Find where the given text appears and provide that cell's center as [x, y] coordinate. 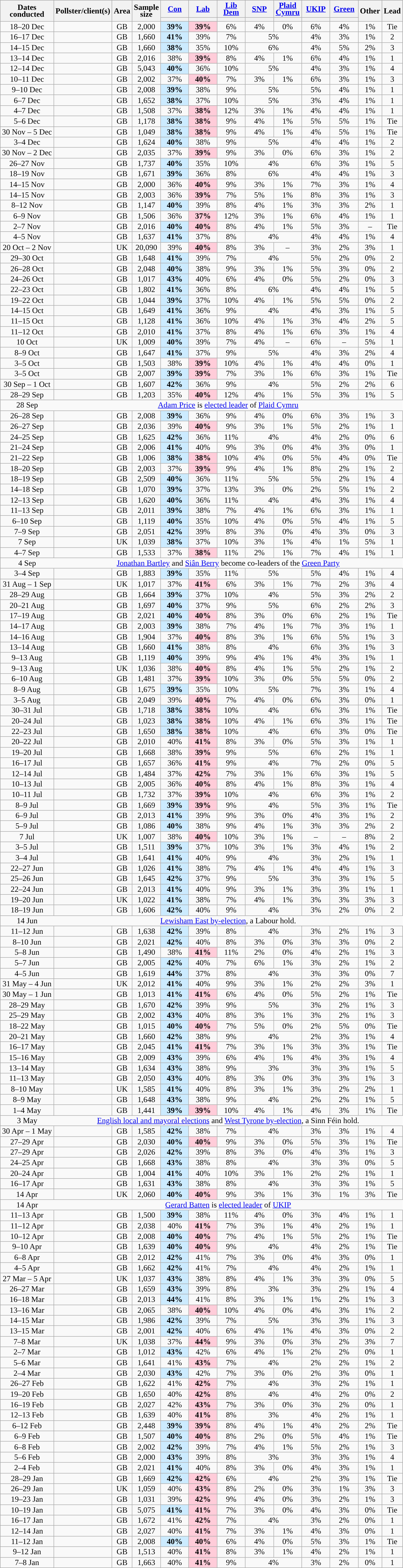
28–29 May [27, 1005]
19–23 Jan [27, 1499]
Other [370, 11]
20–21 May [27, 1036]
11–12 Jun [27, 931]
1,023 [146, 721]
7–8 Mar [27, 1342]
2–7 Mar [27, 1352]
4–5 Apr [27, 1268]
1,904 [146, 637]
1,624 [146, 142]
4–5 Nov [27, 237]
2,009 [146, 1057]
1,631 [146, 1184]
8–10 Jun [27, 942]
25–26 Jun [27, 879]
3–4 Sep [27, 574]
1,606 [146, 910]
Lab [203, 9]
1,737 [146, 163]
1,484 [146, 773]
1,147 [146, 205]
Lead [392, 11]
14–16 Aug [27, 637]
1,049 [146, 132]
22–24 Jun [27, 889]
1,086 [146, 826]
1,500 [146, 1215]
24–25 Apr [27, 1163]
4–7 Dec [27, 111]
2,049 [146, 700]
6–10 Sep [27, 521]
16–17 May [27, 1047]
18–19 Jun [27, 910]
19–20 Jun [27, 900]
1,015 [146, 1026]
1–4 May [27, 1110]
1,637 [146, 237]
14–17 Aug [27, 626]
1,012 [146, 1352]
20–21 Aug [27, 605]
16–17 Apr [27, 1184]
4–5 Jun [27, 973]
30 Sep – 1 Oct [27, 384]
3–4 Jul [27, 858]
1,662 [146, 1268]
14–18 Sep [27, 490]
18–20 Dec [27, 27]
1,006 [146, 458]
4–7 Sep [27, 553]
English local and mayoral elections and West Tyrone by-election, a Sinn Féin hold. [228, 1120]
1,649 [146, 311]
22–23 Jul [27, 731]
30–31 Jul [27, 710]
1,039 [146, 542]
1,675 [146, 689]
31 Aug – 1 Sep [27, 584]
1,508 [146, 111]
1,203 [146, 395]
1,670 [146, 1005]
27 Mar – 5 Apr [27, 1278]
20,090 [146, 247]
1,652 [146, 100]
Gerard Batten is elected leader of UKIP [228, 1205]
11–15 Oct [27, 321]
2,035 [146, 153]
26–27 Mar [27, 1289]
30 Apr – 1 May [27, 1131]
1,004 [146, 1173]
1,128 [146, 321]
2–7 Nov [27, 226]
30 May – 1 Jun [27, 994]
12–13 Feb [27, 1415]
13% [231, 490]
10–13 Jul [27, 784]
12–14 Jan [27, 1531]
1,022 [146, 900]
10–12 Apr [27, 1236]
Green [344, 9]
5,075 [146, 1510]
Area [122, 11]
1,645 [146, 879]
3–4 Dec [27, 142]
1,503 [146, 363]
22–23 Oct [27, 289]
1,634 [146, 1068]
5–7 Jun [27, 963]
Pollster/client(s) [83, 11]
16–17 Jan [27, 1520]
17–19 Aug [27, 616]
26–28 Oct [27, 268]
12–14 Dec [27, 69]
6–9 Feb [27, 1436]
3–5 Aug [27, 700]
13–16 Mar [27, 1310]
1,513 [146, 1552]
1,009 [146, 342]
1,038 [146, 1342]
2,050 [146, 1078]
1,671 [146, 174]
8–9 Jul [27, 805]
16–17 Jul [27, 763]
11–13 May [27, 1078]
3 May [27, 1120]
1,638 [146, 931]
29–30 Oct [27, 258]
Adam Price is elected leader of Plaid Cymru [228, 405]
1,619 [146, 973]
14 Jun [27, 921]
Con [175, 9]
Lib Dem [231, 9]
16–19 Feb [27, 1405]
2,036 [146, 426]
13–14 May [27, 1068]
11–12 Jan [27, 1541]
1,037 [146, 1278]
21–22 Sep [27, 458]
28 Sep [27, 405]
1,441 [146, 1110]
31 May – 4 Jun [27, 984]
5–6 Dec [27, 121]
2,448 [146, 1426]
2,048 [146, 268]
11–12 Apr [27, 1226]
12–14 Jul [27, 773]
UKIP [316, 9]
1,672 [146, 1520]
1,533 [146, 553]
1,178 [146, 121]
6–12 Feb [27, 1426]
9–12 Jan [27, 1552]
8–9 May [27, 1099]
1,986 [146, 1321]
19–22 Oct [27, 300]
2,038 [146, 1226]
1,802 [146, 289]
30 Nov – 2 Dec [27, 153]
1,490 [146, 952]
1,622 [146, 1384]
1,036 [146, 668]
5–6 Feb [27, 1457]
1,607 [146, 384]
SNP [259, 9]
28–29 Sep [27, 395]
26–27 Nov [27, 163]
24–26 Oct [27, 279]
1,070 [146, 490]
4 Sep [27, 563]
2–4 Feb [27, 1468]
2,007 [146, 374]
2,045 [146, 1047]
1,007 [146, 837]
21–24 Sep [27, 447]
Datesconducted [27, 11]
2,011 [146, 511]
20–24 Jul [27, 721]
26–28 Sep [27, 416]
1,026 [146, 868]
12–13 Sep [27, 500]
18–22 May [27, 1026]
10–19 Jan [27, 1510]
2–4 Mar [27, 1373]
7–9 Sep [27, 532]
5,043 [146, 69]
Plaid Cymru [288, 9]
2,051 [146, 532]
14–15 Mar [27, 1321]
2,065 [146, 1310]
16–17 Dec [27, 37]
26–27 Sep [27, 426]
19–20 Feb [27, 1394]
3–5 Jul [27, 847]
30 Nov – 5 Dec [27, 132]
1,506 [146, 216]
1,659 [146, 1289]
1,031 [146, 1499]
1,507 [146, 1436]
6–8 Feb [27, 1447]
18–20 Sep [27, 469]
5–8 Jun [27, 952]
11–12 Oct [27, 332]
6–7 Dec [27, 100]
1,481 [146, 679]
10 Oct [27, 342]
1,511 [146, 847]
19–20 Jul [27, 752]
26–27 Feb [27, 1384]
Lewisham East by-election, a Labour hold. [228, 921]
14–15 Oct [27, 311]
5–9 Jul [27, 826]
14–15 Dec [27, 48]
1,732 [146, 794]
1,697 [146, 605]
1,044 [146, 300]
2,026 [146, 1152]
1,664 [146, 595]
6–9 Nov [27, 216]
13–14 Aug [27, 647]
20–22 Jul [27, 742]
1,013 [146, 994]
7 Sep [27, 542]
1,620 [146, 500]
20 Oct – 2 Nov [27, 247]
7 Jul [27, 837]
6–8 Apr [27, 1257]
11–13 Apr [27, 1215]
22–27 Jun [27, 868]
Samplesize [146, 11]
11–13 Sep [27, 511]
2,060 [146, 1194]
25–29 May [27, 1015]
8–10 May [27, 1089]
28–29 Jan [27, 1478]
18–19 Sep [27, 479]
8–9 Aug [27, 689]
2,509 [146, 479]
1,625 [146, 437]
1,647 [146, 353]
1,663 [146, 1562]
20–24 Apr [27, 1173]
10–11 Jul [27, 794]
2,001 [146, 1331]
6–9 Jul [27, 816]
6–10 Aug [27, 679]
1,657 [146, 763]
7–8 Jan [27, 1562]
1,883 [146, 574]
10–11 Dec [27, 79]
9–10 Apr [27, 1247]
1,059 [146, 1489]
24–25 Sep [27, 437]
Jonathan Bartley and Siân Berry become co-leaders of the Green Party [228, 563]
28–29 Aug [27, 595]
8–12 Nov [27, 205]
13–14 Dec [27, 58]
5–6 Mar [27, 1363]
9–10 Dec [27, 90]
26–29 Jan [27, 1489]
16–18 Mar [27, 1299]
1,718 [146, 710]
8–9 Oct [27, 353]
2,006 [146, 447]
15–16 May [27, 1057]
18–19 Nov [27, 174]
13–15 Mar [27, 1331]
